Pinpoint the cell where the given text exists, returning its (X, Y) midpoint coordinate. 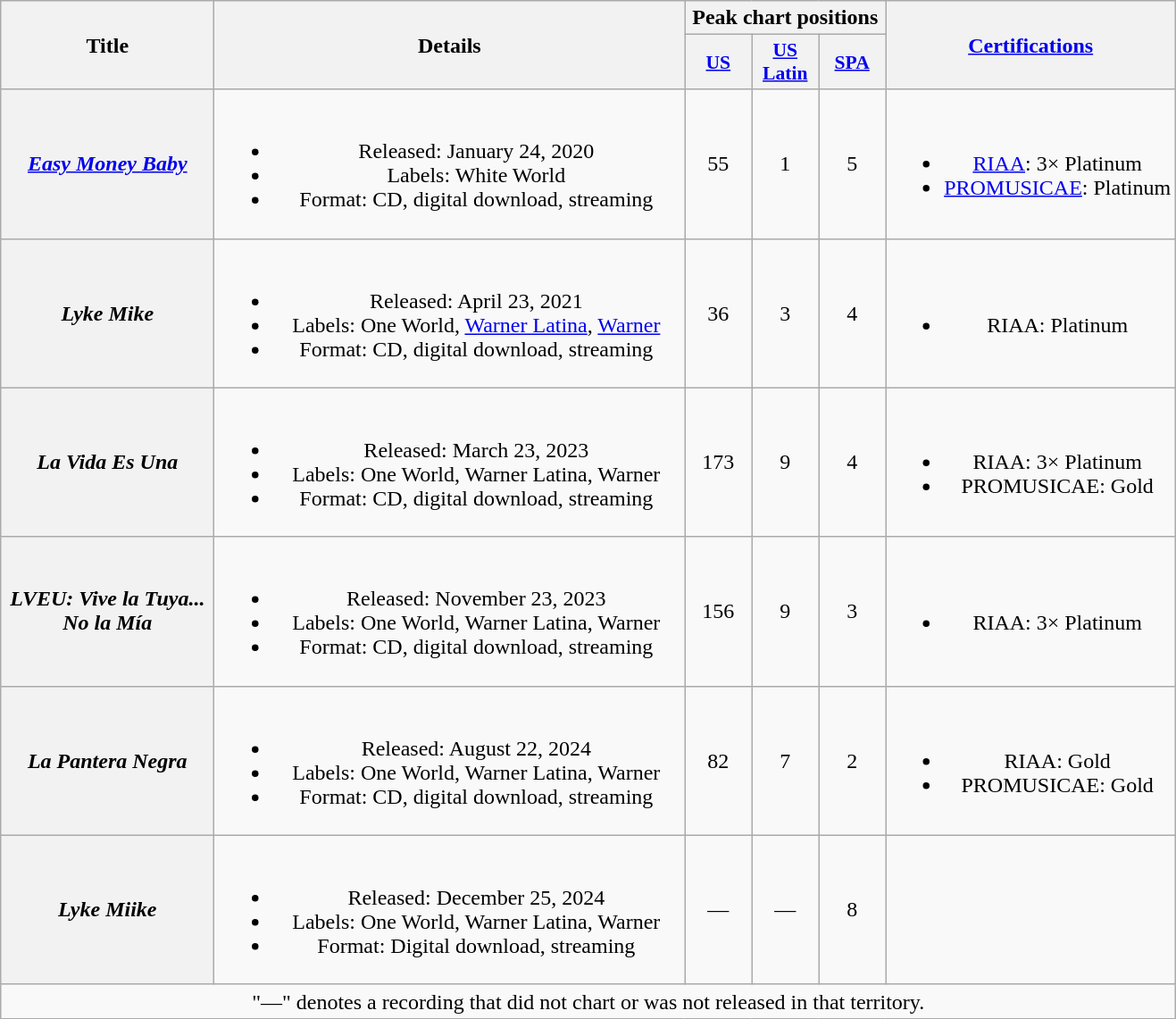
USLatin (786, 63)
Certifications (1030, 45)
82 (718, 761)
Released: March 23, 2023Labels: One World, Warner Latina, WarnerFormat: CD, digital download, streaming (450, 463)
Lyke Miike (107, 909)
Lyke Mike (107, 313)
LVEU: Vive la Tuya... No la Mía (107, 611)
7 (786, 761)
"—" denotes a recording that did not chart or was not released in that territory. (588, 1001)
156 (718, 611)
SPA (852, 63)
RIAA: 3× Platinum (1030, 611)
Title (107, 45)
RIAA: 3× Platinum PROMUSICAE: Gold (1030, 463)
Released: December 25, 2024Labels: One World, Warner Latina, WarnerFormat: Digital download, streaming (450, 909)
Easy Money Baby (107, 164)
RIAA: Platinum (1030, 313)
Peak chart positions (786, 18)
2 (852, 761)
Released: November 23, 2023Labels: One World, Warner Latina, WarnerFormat: CD, digital download, streaming (450, 611)
173 (718, 463)
36 (718, 313)
1 (786, 164)
8 (852, 909)
Released: August 22, 2024Labels: One World, Warner Latina, WarnerFormat: CD, digital download, streaming (450, 761)
La Vida Es Una (107, 463)
Released: January 24, 2020Labels: White WorldFormat: CD, digital download, streaming (450, 164)
La Pantera Negra (107, 761)
RIAA: Gold PROMUSICAE: Gold (1030, 761)
US (718, 63)
55 (718, 164)
5 (852, 164)
Details (450, 45)
Released: April 23, 2021Labels: One World, Warner Latina, WarnerFormat: CD, digital download, streaming (450, 313)
RIAA: 3× Platinum PROMUSICAE: Platinum (1030, 164)
